Output the (x, y) coordinate of the center of the cell containing the given text.  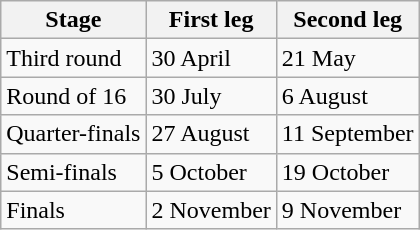
5 October (211, 172)
6 August (348, 96)
Stage (74, 20)
Finals (74, 210)
Third round (74, 58)
9 November (348, 210)
Second leg (348, 20)
21 May (348, 58)
30 July (211, 96)
Quarter-finals (74, 134)
Round of 16 (74, 96)
11 September (348, 134)
30 April (211, 58)
2 November (211, 210)
Semi-finals (74, 172)
19 October (348, 172)
27 August (211, 134)
First leg (211, 20)
